Scan for the cell matching the given text and deliver its [x, y] coordinate at center. 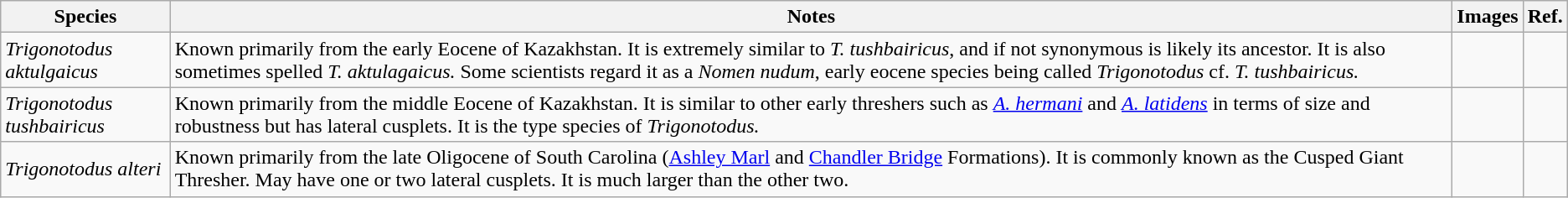
Species [85, 17]
Trigonotodus alteri [85, 169]
Images [1488, 17]
Trigonotodus tushbairicus [85, 114]
Trigonotodus aktulgaicus [85, 60]
Ref. [1545, 17]
Notes [811, 17]
